Output the [X, Y] coordinate of the center of the cell containing the given text.  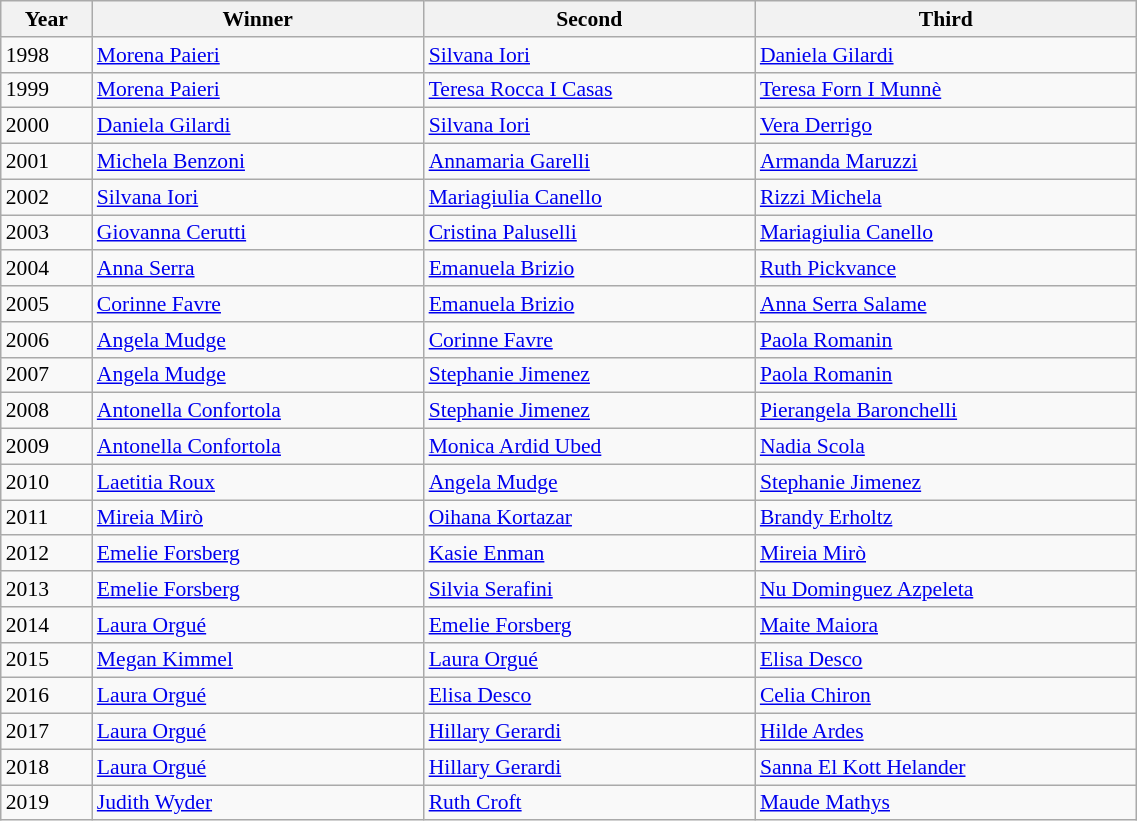
2008 [46, 411]
Teresa Forn I Munnè [946, 90]
Celia Chiron [946, 696]
Megan Kimmel [258, 660]
2012 [46, 554]
Ruth Croft [590, 803]
1998 [46, 55]
Pierangela Baronchelli [946, 411]
Sanna El Kott Helander [946, 767]
Anna Serra [258, 269]
2004 [46, 269]
2006 [46, 340]
2017 [46, 732]
Nadia Scola [946, 447]
2001 [46, 162]
2000 [46, 126]
2005 [46, 304]
Cristina Paluselli [590, 233]
2007 [46, 375]
2019 [46, 803]
Second [590, 19]
Judith Wyder [258, 803]
Annamaria Garelli [590, 162]
Giovanna Cerutti [258, 233]
2014 [46, 625]
Armanda Maruzzi [946, 162]
Silvia Serafini [590, 589]
2016 [46, 696]
Maite Maiora [946, 625]
2015 [46, 660]
Vera Derrigo [946, 126]
Hilde Ardes [946, 732]
2003 [46, 233]
Oihana Kortazar [590, 518]
Winner [258, 19]
Laetitia Roux [258, 482]
Ruth Pickvance [946, 269]
1999 [46, 90]
2011 [46, 518]
Teresa Rocca I Casas [590, 90]
Year [46, 19]
Kasie Enman [590, 554]
Nu Dominguez Azpeleta [946, 589]
Anna Serra Salame [946, 304]
Maude Mathys [946, 803]
2009 [46, 447]
2013 [46, 589]
Monica Ardid Ubed [590, 447]
2002 [46, 197]
2018 [46, 767]
2010 [46, 482]
Michela Benzoni [258, 162]
Rizzi Michela [946, 197]
Third [946, 19]
Brandy Erholtz [946, 518]
